Capture the cell that displays the provided text and extract its [x, y] central coordinate. 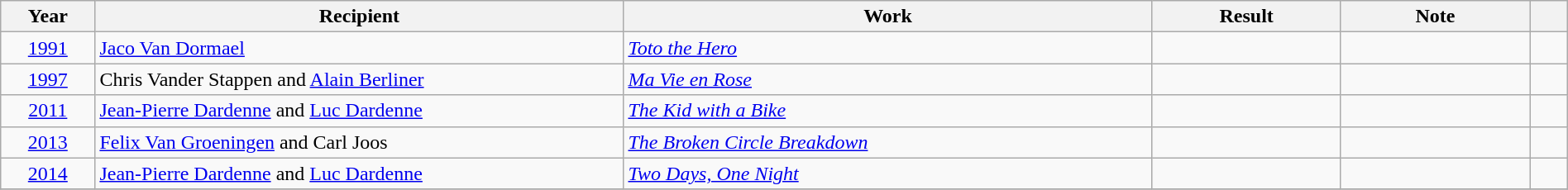
2014 [48, 173]
1991 [48, 48]
The Broken Circle Breakdown [888, 142]
Note [1435, 17]
Felix Van Groeningen and Carl Joos [359, 142]
1997 [48, 79]
Chris Vander Stappen and Alain Berliner [359, 79]
Year [48, 17]
Ma Vie en Rose [888, 79]
2013 [48, 142]
Work [888, 17]
Result [1246, 17]
Toto the Hero [888, 48]
Jaco Van Dormael [359, 48]
Recipient [359, 17]
The Kid with a Bike [888, 111]
Two Days, One Night [888, 173]
2011 [48, 111]
